Determine the [X, Y] coordinate at the center of the cell enclosing the given text.  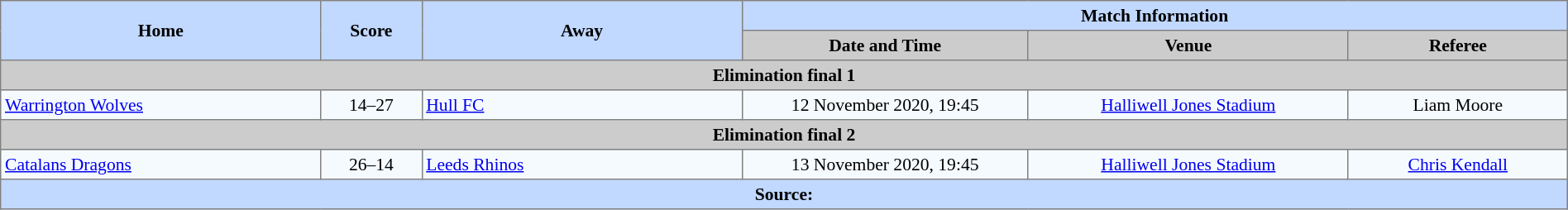
Hull FC [582, 105]
Home [160, 31]
14–27 [371, 105]
Score [371, 31]
13 November 2020, 19:45 [885, 165]
Away [582, 31]
Venue [1188, 45]
Match Information [1154, 16]
Liam Moore [1457, 105]
26–14 [371, 165]
Date and Time [885, 45]
Chris Kendall [1457, 165]
Source: [784, 194]
Warrington Wolves [160, 105]
Elimination final 2 [784, 135]
Leeds Rhinos [582, 165]
Referee [1457, 45]
12 November 2020, 19:45 [885, 105]
Elimination final 1 [784, 75]
Catalans Dragons [160, 165]
